Pinpoint the cell where the given text exists, returning its (X, Y) midpoint coordinate. 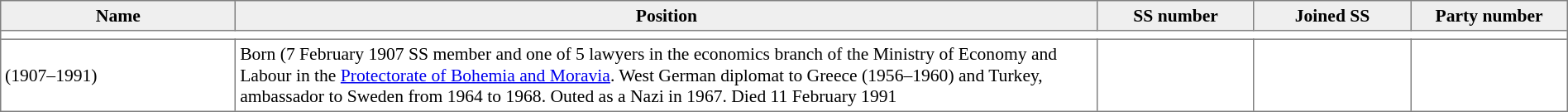
Joined SS (1331, 16)
Name (118, 16)
Party number (1489, 16)
SS number (1176, 16)
Position (667, 16)
(1907–1991) (118, 75)
